Scan for the cell matching the given text and deliver its (x, y) coordinate at center. 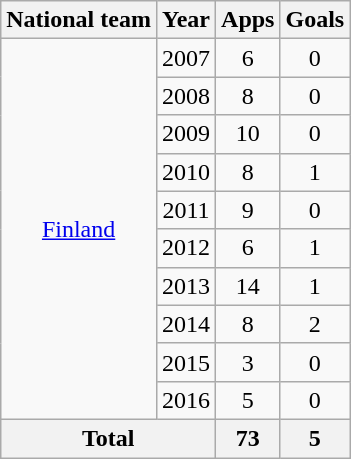
2 (315, 324)
10 (248, 134)
2007 (186, 58)
2011 (186, 210)
3 (248, 362)
2014 (186, 324)
2009 (186, 134)
Total (108, 438)
2013 (186, 286)
2016 (186, 400)
Goals (315, 20)
2010 (186, 172)
Apps (248, 20)
Finland (79, 230)
National team (79, 20)
2015 (186, 362)
Year (186, 20)
9 (248, 210)
14 (248, 286)
2008 (186, 96)
2012 (186, 248)
73 (248, 438)
